Return the [x, y] coordinate for the center point of the cell that contains the specified text.  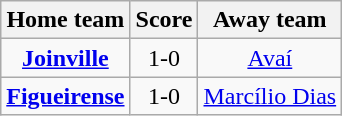
Figueirense [66, 96]
Score [164, 20]
Marcílio Dias [270, 96]
Home team [66, 20]
Joinville [66, 58]
Avaí [270, 58]
Away team [270, 20]
